Extract the [x, y] coordinate from the center of the cell holding the provided text.  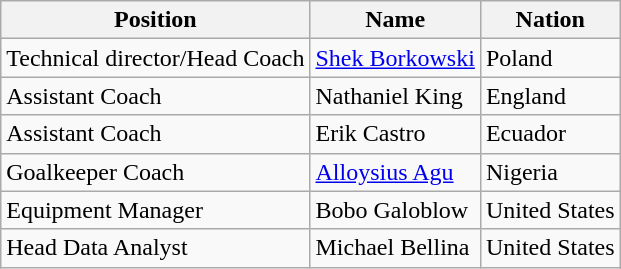
Michael Bellina [395, 248]
Poland [550, 58]
England [550, 96]
Nation [550, 20]
Technical director/Head Coach [156, 58]
Nathaniel King [395, 96]
Alloysius Agu [395, 172]
Goalkeeper Coach [156, 172]
Position [156, 20]
Erik Castro [395, 134]
Ecuador [550, 134]
Name [395, 20]
Bobo Galoblow [395, 210]
Head Data Analyst [156, 248]
Equipment Manager [156, 210]
Nigeria [550, 172]
Shek Borkowski [395, 58]
